Locate the cell with the specified text and output its (x, y) center coordinate. 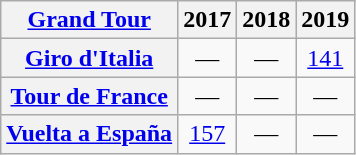
Giro d'Italia (90, 58)
157 (208, 134)
2017 (208, 20)
2019 (326, 20)
Grand Tour (90, 20)
Vuelta a España (90, 134)
141 (326, 58)
2018 (266, 20)
Tour de France (90, 96)
